From the cell containing the given text, extract its center point as [X, Y] coordinate. 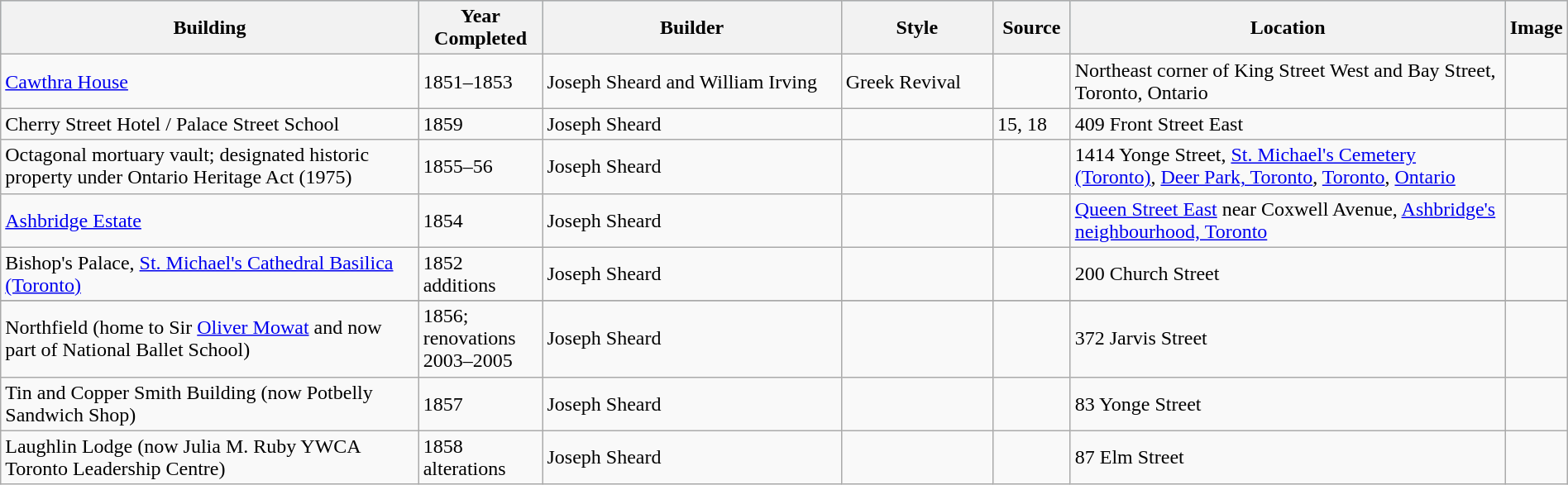
Northeast corner of King Street West and Bay Street, Toronto, Ontario [1288, 81]
87 Elm Street [1288, 458]
Year Completed [480, 28]
1851–1853 [480, 81]
372 Jarvis Street [1288, 339]
1414 Yonge Street, St. Michael's Cemetery (Toronto), Deer Park, Toronto, Toronto, Ontario [1288, 167]
1858 alterations [480, 458]
Greek Revival [916, 81]
Style [916, 28]
1859 [480, 124]
Tin and Copper Smith Building (now Potbelly Sandwich Shop) [210, 403]
15, 18 [1031, 124]
1854 [480, 220]
Laughlin Lodge (now Julia M. Ruby YWCA Toronto Leadership Centre) [210, 458]
83 Yonge Street [1288, 403]
Northfield (home to Sir Oliver Mowat and now part of National Ballet School) [210, 339]
Queen Street East near Coxwell Avenue, Ashbridge's neighbourhood, Toronto [1288, 220]
1855–56 [480, 167]
1857 [480, 403]
Location [1288, 28]
200 Church Street [1288, 274]
Octagonal mortuary vault; designated historic property under Ontario Heritage Act (1975) [210, 167]
Cherry Street Hotel / Palace Street School [210, 124]
Ashbridge Estate [210, 220]
Builder [691, 28]
1852 additions [480, 274]
Joseph Sheard and William Irving [691, 81]
1856; renovations 2003–2005 [480, 339]
409 Front Street East [1288, 124]
Building [210, 28]
Source [1031, 28]
Image [1537, 28]
Bishop's Palace, St. Michael's Cathedral Basilica (Toronto) [210, 274]
Cawthra House [210, 81]
